Determine the (x, y) coordinate at the center of the cell enclosing the given text.  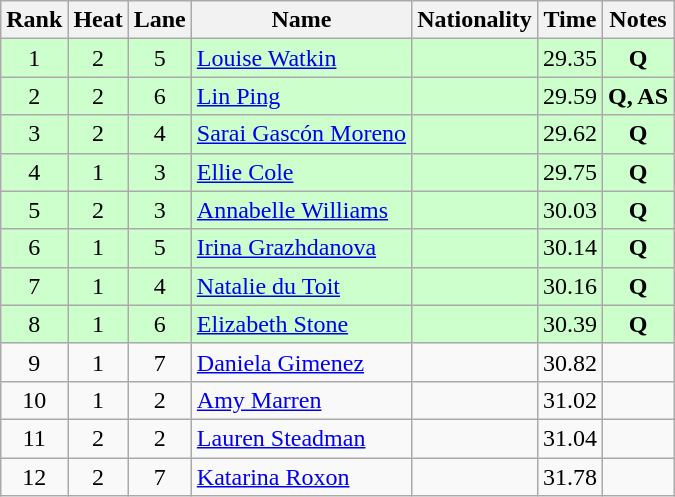
Time (570, 20)
11 (34, 438)
Louise Watkin (301, 58)
Rank (34, 20)
12 (34, 477)
Natalie du Toit (301, 286)
29.59 (570, 96)
Lane (160, 20)
Annabelle Williams (301, 210)
Sarai Gascón Moreno (301, 134)
Nationality (475, 20)
31.78 (570, 477)
30.16 (570, 286)
30.14 (570, 248)
Notes (638, 20)
Lin Ping (301, 96)
30.82 (570, 362)
29.75 (570, 172)
Irina Grazhdanova (301, 248)
Ellie Cole (301, 172)
Lauren Steadman (301, 438)
8 (34, 324)
Name (301, 20)
Daniela Gimenez (301, 362)
Elizabeth Stone (301, 324)
Q, AS (638, 96)
30.39 (570, 324)
Katarina Roxon (301, 477)
9 (34, 362)
Amy Marren (301, 400)
29.62 (570, 134)
31.04 (570, 438)
Heat (98, 20)
10 (34, 400)
29.35 (570, 58)
31.02 (570, 400)
30.03 (570, 210)
